Capture the cell that displays the provided text and extract its [X, Y] central coordinate. 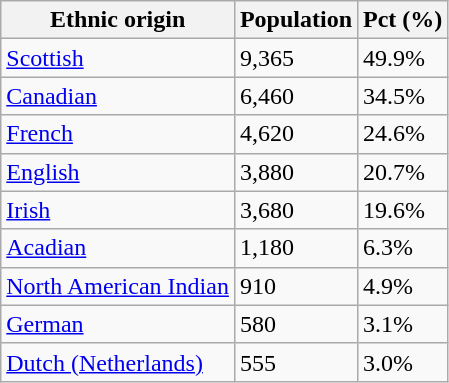
580 [296, 324]
Ethnic origin [118, 20]
Pct (%) [403, 20]
9,365 [296, 58]
19.6% [403, 210]
3.1% [403, 324]
North American Indian [118, 286]
910 [296, 286]
6.3% [403, 248]
4,620 [296, 134]
3,880 [296, 172]
6,460 [296, 96]
French [118, 134]
49.9% [403, 58]
German [118, 324]
Canadian [118, 96]
Irish [118, 210]
Scottish [118, 58]
Population [296, 20]
555 [296, 362]
Acadian [118, 248]
4.9% [403, 286]
24.6% [403, 134]
34.5% [403, 96]
3.0% [403, 362]
1,180 [296, 248]
3,680 [296, 210]
Dutch (Netherlands) [118, 362]
English [118, 172]
20.7% [403, 172]
